Locate the cell with the specified text and output its (X, Y) center coordinate. 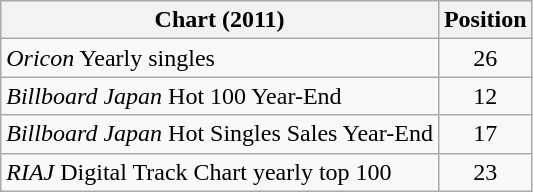
12 (485, 96)
Oricon Yearly singles (220, 58)
Chart (2011) (220, 20)
26 (485, 58)
RIAJ Digital Track Chart yearly top 100 (220, 172)
Billboard Japan Hot 100 Year-End (220, 96)
17 (485, 134)
Billboard Japan Hot Singles Sales Year-End (220, 134)
23 (485, 172)
Position (485, 20)
